Find where the given text appears and provide that cell's center as [X, Y] coordinate. 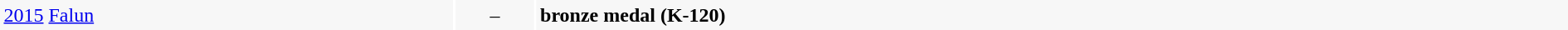
– [494, 15]
bronze medal (K-120) [1052, 15]
2015 Falun [226, 15]
